Provide the [X, Y] coordinate of the cell's center where the given text is located.  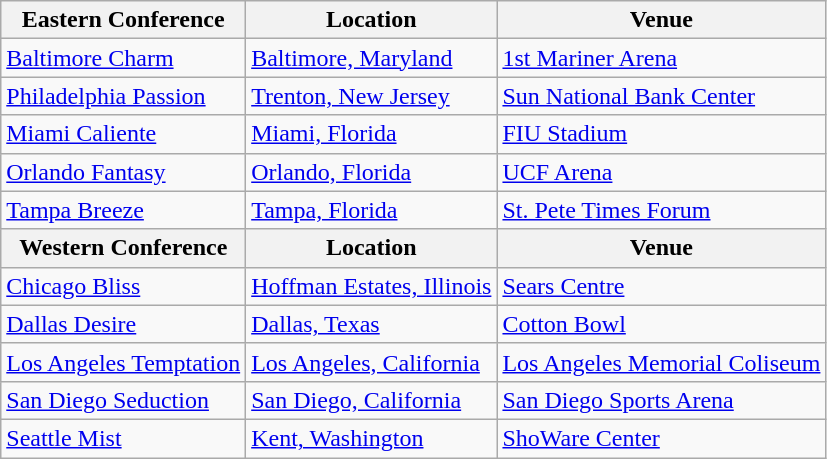
Dallas, Texas [372, 324]
Sun National Bank Center [662, 96]
Seattle Mist [124, 438]
Chicago Bliss [124, 286]
Los Angeles, California [372, 362]
Sears Centre [662, 286]
Tampa Breeze [124, 210]
Eastern Conference [124, 20]
Baltimore Charm [124, 58]
Orlando, Florida [372, 172]
Hoffman Estates, Illinois [372, 286]
Kent, Washington [372, 438]
UCF Arena [662, 172]
San Diego Seduction [124, 400]
Los Angeles Memorial Coliseum [662, 362]
Baltimore, Maryland [372, 58]
Cotton Bowl [662, 324]
Miami, Florida [372, 134]
Philadelphia Passion [124, 96]
Miami Caliente [124, 134]
San Diego Sports Arena [662, 400]
St. Pete Times Forum [662, 210]
FIU Stadium [662, 134]
Orlando Fantasy [124, 172]
1st Mariner Arena [662, 58]
Dallas Desire [124, 324]
Western Conference [124, 248]
Los Angeles Temptation [124, 362]
Tampa, Florida [372, 210]
ShoWare Center [662, 438]
San Diego, California [372, 400]
Trenton, New Jersey [372, 96]
